Capture the cell that displays the provided text and extract its [X, Y] central coordinate. 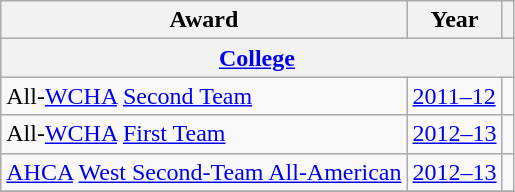
All-WCHA Second Team [204, 96]
AHCA West Second-Team All-American [204, 172]
2011–12 [454, 96]
College [257, 58]
All-WCHA First Team [204, 134]
Award [204, 20]
Year [454, 20]
